Provide the (X, Y) coordinate of the cell's center where the given text is located.  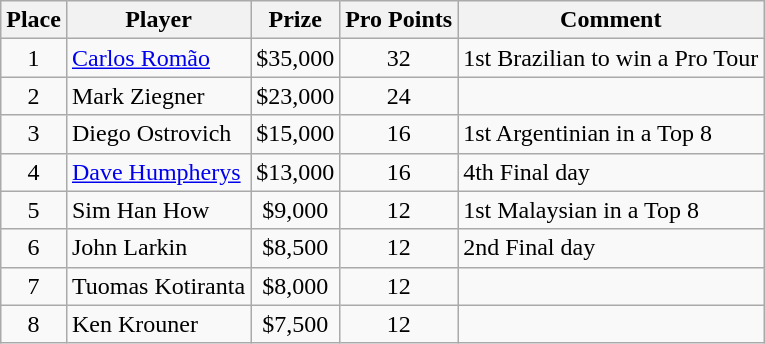
6 (34, 248)
Carlos Romão (158, 58)
Dave Humpherys (158, 172)
$23,000 (296, 96)
Prize (296, 20)
$9,000 (296, 210)
$35,000 (296, 58)
32 (399, 58)
4th Final day (611, 172)
2 (34, 96)
1st Brazilian to win a Pro Tour (611, 58)
$8,000 (296, 286)
Place (34, 20)
$8,500 (296, 248)
5 (34, 210)
Pro Points (399, 20)
7 (34, 286)
Diego Ostrovich (158, 134)
Comment (611, 20)
2nd Final day (611, 248)
Player (158, 20)
$13,000 (296, 172)
Ken Krouner (158, 324)
Tuomas Kotiranta (158, 286)
3 (34, 134)
24 (399, 96)
1st Argentinian in a Top 8 (611, 134)
1st Malaysian in a Top 8 (611, 210)
Sim Han How (158, 210)
$7,500 (296, 324)
1 (34, 58)
4 (34, 172)
John Larkin (158, 248)
Mark Ziegner (158, 96)
$15,000 (296, 134)
8 (34, 324)
